Identify which cell holds the provided text, then report its (X, Y) central coordinate. 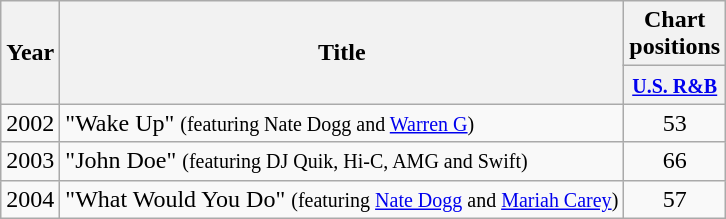
"John Doe" (featuring DJ Quik, Hi-C, AMG and Swift) (342, 161)
U.S. R&B (675, 85)
57 (675, 199)
2002 (30, 123)
Chart positions (675, 34)
2004 (30, 199)
Year (30, 52)
2003 (30, 161)
"What Would You Do" (featuring Nate Dogg and Mariah Carey) (342, 199)
"Wake Up" (featuring Nate Dogg and Warren G) (342, 123)
53 (675, 123)
Title (342, 52)
66 (675, 161)
